For the text-containing cell, return its midpoint in [x, y] coordinate format. 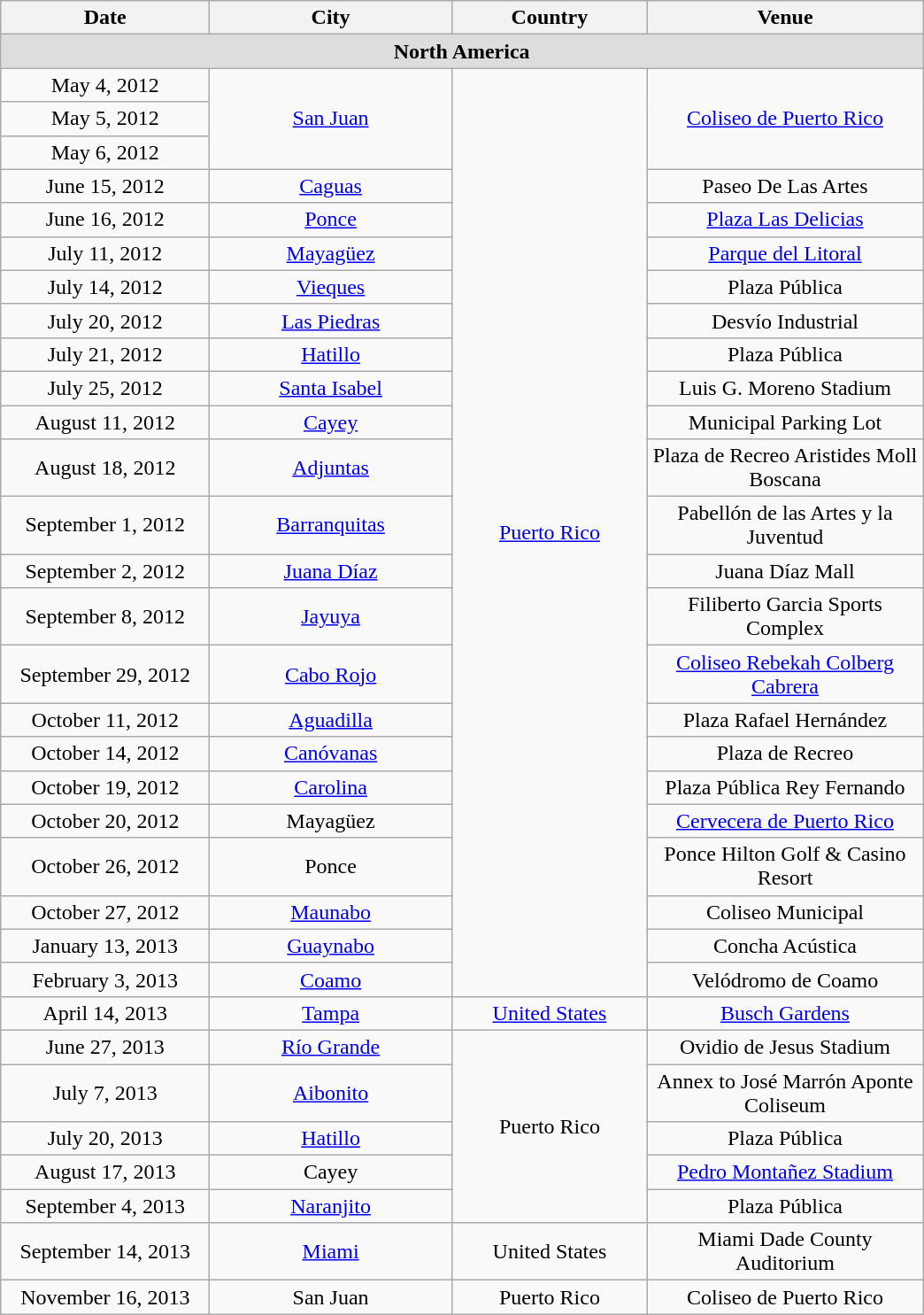
April 14, 2013 [105, 1013]
July 25, 2012 [105, 388]
September 4, 2013 [105, 1206]
Barranquitas [331, 526]
July 20, 2013 [105, 1139]
Cervecera de Puerto Rico [784, 821]
Maunabo [331, 912]
August 17, 2013 [105, 1172]
Date [105, 18]
September 1, 2012 [105, 526]
Río Grande [331, 1047]
Aibonito [331, 1093]
July 20, 2012 [105, 321]
October 26, 2012 [105, 866]
Plaza Las Delicias [784, 220]
Carolina [331, 787]
Juana Díaz Mall [784, 571]
Ovidio de Jesus Stadium [784, 1047]
Plaza Rafael Hernández [784, 720]
October 19, 2012 [105, 787]
Vieques [331, 287]
North America [462, 51]
Caguas [331, 186]
Miami Dade County Auditorium [784, 1252]
Cabo Rojo [331, 675]
Ponce Hilton Golf & Casino Resort [784, 866]
July 21, 2012 [105, 354]
Coamo [331, 979]
Municipal Parking Lot [784, 422]
Aguadilla [331, 720]
Parque del Litoral [784, 253]
Pabellón de las Artes y la Juventud [784, 526]
Coliseo Municipal [784, 912]
July 7, 2013 [105, 1093]
July 14, 2012 [105, 287]
Pedro Montañez Stadium [784, 1172]
Jayuya [331, 616]
November 16, 2013 [105, 1297]
Coliseo Rebekah Colberg Cabrera [784, 675]
Canóvanas [331, 754]
Adjuntas [331, 468]
Velódromo de Coamo [784, 979]
October 27, 2012 [105, 912]
Annex to José Marrón Aponte Coliseum [784, 1093]
Luis G. Moreno Stadium [784, 388]
August 18, 2012 [105, 468]
July 11, 2012 [105, 253]
May 5, 2012 [105, 119]
Filiberto Garcia Sports Complex [784, 616]
Country [549, 18]
Juana Díaz [331, 571]
Busch Gardens [784, 1013]
June 16, 2012 [105, 220]
January 13, 2013 [105, 946]
Naranjito [331, 1206]
October 14, 2012 [105, 754]
Plaza de Recreo [784, 754]
Las Piedras [331, 321]
June 15, 2012 [105, 186]
October 20, 2012 [105, 821]
Desvío Industrial [784, 321]
Plaza de Recreo Aristides Moll Boscana [784, 468]
June 27, 2013 [105, 1047]
City [331, 18]
September 2, 2012 [105, 571]
September 14, 2013 [105, 1252]
Tampa [331, 1013]
Miami [331, 1252]
September 8, 2012 [105, 616]
May 4, 2012 [105, 85]
February 3, 2013 [105, 979]
Guaynabo [331, 946]
Concha Acústica [784, 946]
Paseo De Las Artes [784, 186]
Plaza Pública Rey Fernando [784, 787]
Venue [784, 18]
October 11, 2012 [105, 720]
May 6, 2012 [105, 152]
Santa Isabel [331, 388]
September 29, 2012 [105, 675]
August 11, 2012 [105, 422]
